For the text-containing cell, return its midpoint in [X, Y] coordinate format. 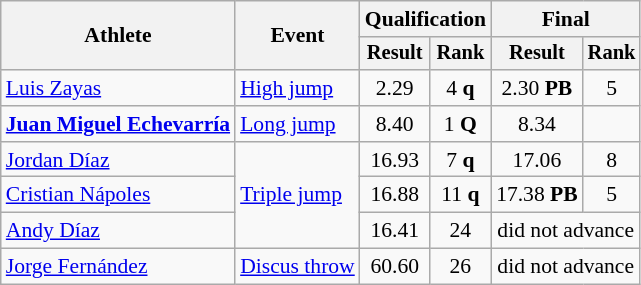
17.06 [537, 160]
Long jump [298, 124]
8.40 [395, 124]
8 [612, 160]
High jump [298, 88]
Triple jump [298, 196]
Cristian Nápoles [118, 195]
16.88 [395, 195]
17.38 PB [537, 195]
Juan Miguel Echevarría [118, 124]
Athlete [118, 36]
16.93 [395, 160]
24 [460, 231]
Jorge Fernández [118, 267]
26 [460, 267]
2.29 [395, 88]
60.60 [395, 267]
Luis Zayas [118, 88]
1 Q [460, 124]
2.30 PB [537, 88]
Final [566, 19]
8.34 [537, 124]
Andy Díaz [118, 231]
Event [298, 36]
Discus throw [298, 267]
11 q [460, 195]
Qualification [426, 19]
Jordan Díaz [118, 160]
7 q [460, 160]
4 q [460, 88]
16.41 [395, 231]
